Determine the [x, y] coordinate at the center of the cell enclosing the given text.  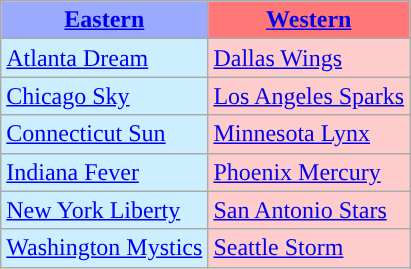
Los Angeles Sparks [309, 96]
Phoenix Mercury [309, 172]
Eastern [104, 20]
Atlanta Dream [104, 58]
Connecticut Sun [104, 134]
Western [309, 20]
Minnesota Lynx [309, 134]
New York Liberty [104, 210]
Chicago Sky [104, 96]
San Antonio Stars [309, 210]
Washington Mystics [104, 248]
Seattle Storm [309, 248]
Indiana Fever [104, 172]
Dallas Wings [309, 58]
